Provide the [X, Y] coordinate of the cell's center where the given text is located.  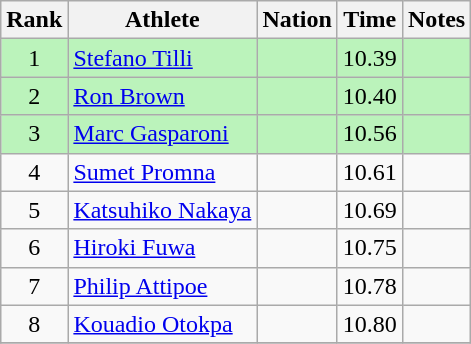
Stefano Tilli [162, 58]
10.40 [370, 96]
Nation [297, 20]
10.56 [370, 134]
Time [370, 20]
6 [34, 248]
8 [34, 324]
Kouadio Otokpa [162, 324]
Marc Gasparoni [162, 134]
2 [34, 96]
10.78 [370, 286]
3 [34, 134]
10.80 [370, 324]
10.61 [370, 172]
7 [34, 286]
Rank [34, 20]
4 [34, 172]
Katsuhiko Nakaya [162, 210]
Athlete [162, 20]
1 [34, 58]
Philip Attipoe [162, 286]
5 [34, 210]
Ron Brown [162, 96]
10.69 [370, 210]
Notes [436, 20]
10.39 [370, 58]
10.75 [370, 248]
Hiroki Fuwa [162, 248]
Sumet Promna [162, 172]
